Find where the given text appears and provide that cell's center as (X, Y) coordinate. 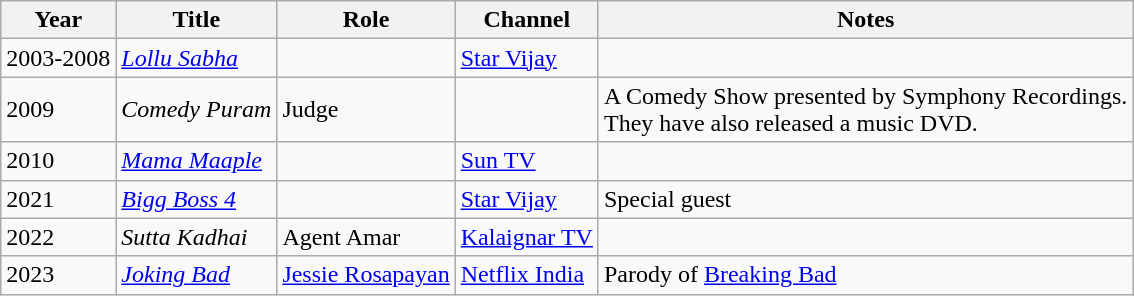
Channel (526, 20)
Title (196, 20)
Year (58, 20)
Bigg Boss 4 (196, 199)
Agent Amar (366, 237)
Netflix India (526, 275)
Mama Maaple (196, 161)
Joking Bad (196, 275)
2003-2008 (58, 58)
Parody of Breaking Bad (865, 275)
2023 (58, 275)
A Comedy Show presented by Symphony Recordings.They have also released a music DVD. (865, 110)
Sutta Kadhai (196, 237)
2022 (58, 237)
Lollu Sabha (196, 58)
Notes (865, 20)
Judge (366, 110)
Sun TV (526, 161)
Jessie Rosapayan (366, 275)
Special guest (865, 199)
2010 (58, 161)
2009 (58, 110)
2021 (58, 199)
Comedy Puram (196, 110)
Role (366, 20)
Kalaignar TV (526, 237)
